Search for the cell housing the specified text and yield its [x, y] center coordinate. 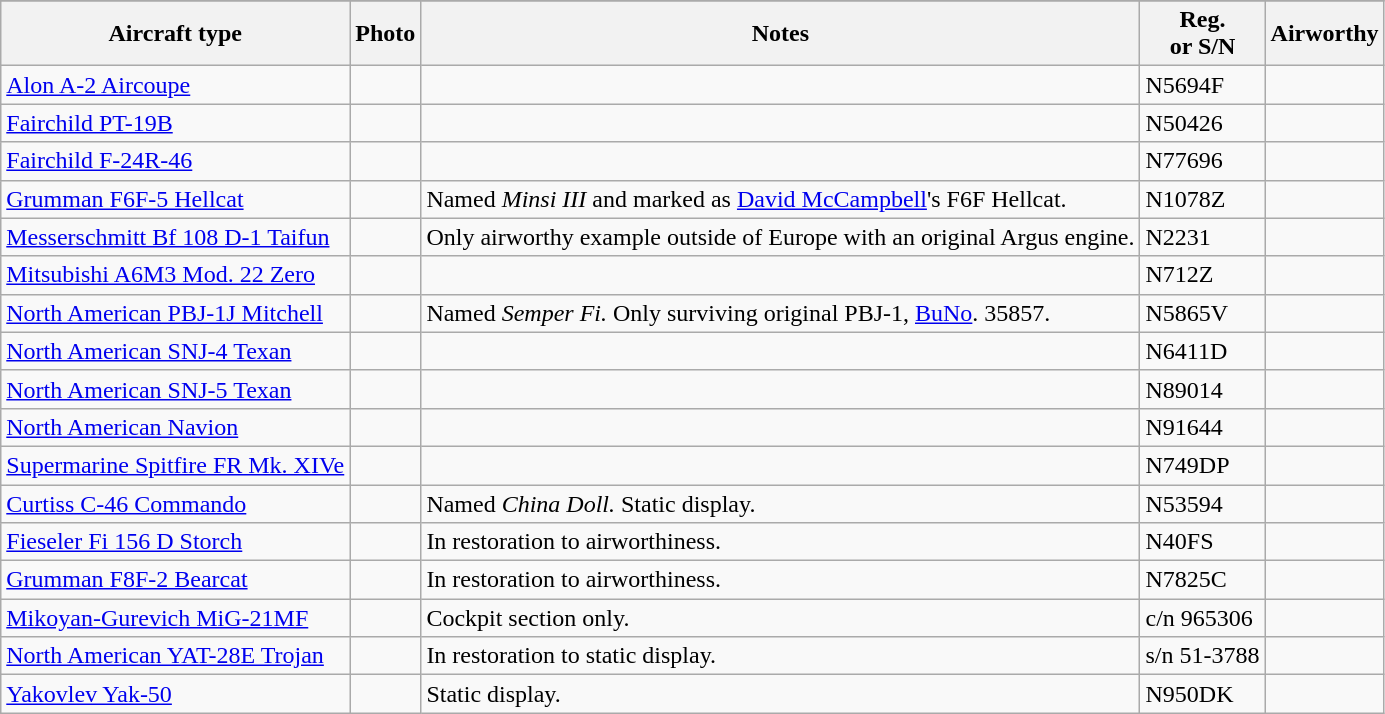
Curtiss C-46 Commando [176, 503]
Static display. [780, 694]
N7825C [1202, 580]
Fieseler Fi 156 D Storch [176, 542]
N749DP [1202, 465]
N77696 [1202, 161]
N6411D [1202, 351]
N53594 [1202, 503]
Aircraft type [176, 34]
Fairchild PT-19B [176, 123]
Fairchild F-24R-46 [176, 161]
N89014 [1202, 389]
Named Semper Fi. Only surviving original PBJ-1, BuNo. 35857. [780, 313]
Named Minsi III and marked as David McCampbell's F6F Hellcat. [780, 199]
s/n 51-3788 [1202, 656]
Mikoyan-Gurevich MiG-21MF [176, 618]
Yakovlev Yak-50 [176, 694]
In restoration to static display. [780, 656]
North American Navion [176, 427]
North American PBJ-1J Mitchell [176, 313]
N5694F [1202, 85]
Grumman F6F-5 Hellcat [176, 199]
Mitsubishi A6M3 Mod. 22 Zero [176, 275]
N950DK [1202, 694]
Photo [386, 34]
Grumman F8F-2 Bearcat [176, 580]
North American SNJ-5 Texan [176, 389]
Alon A-2 Aircoupe [176, 85]
N40FS [1202, 542]
Only airworthy example outside of Europe with an original Argus engine. [780, 237]
N712Z [1202, 275]
N50426 [1202, 123]
N1078Z [1202, 199]
North American YAT-28E Trojan [176, 656]
Notes [780, 34]
N91644 [1202, 427]
North American SNJ-4 Texan [176, 351]
Supermarine Spitfire FR Mk. XIVe [176, 465]
Messerschmitt Bf 108 D-1 Taifun [176, 237]
Reg.or S/N [1202, 34]
N5865V [1202, 313]
Named China Doll. Static display. [780, 503]
c/n 965306 [1202, 618]
Cockpit section only. [780, 618]
N2231 [1202, 237]
Airworthy [1324, 34]
